Extract the (X, Y) coordinate from the center of the cell holding the provided text.  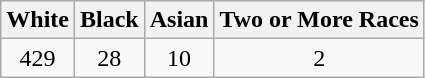
28 (109, 58)
429 (38, 58)
White (38, 20)
Black (109, 20)
10 (179, 58)
Two or More Races (319, 20)
2 (319, 58)
Asian (179, 20)
